Provide the (X, Y) coordinate of the cell's center where the given text is located.  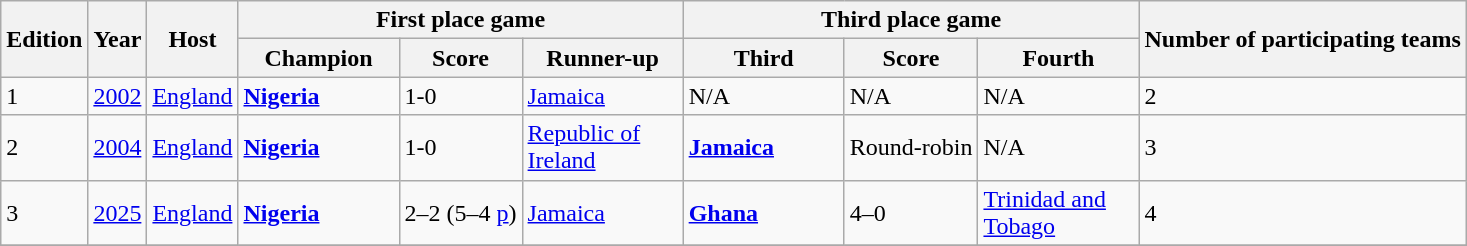
Runner-up (602, 58)
Ghana (764, 212)
Fourth (1058, 58)
First place game (460, 20)
Champion (318, 58)
2025 (118, 212)
4–0 (911, 212)
Number of participating teams (1302, 39)
Host (192, 39)
2004 (118, 148)
Republic of Ireland (602, 148)
2002 (118, 96)
1 (44, 96)
Year (118, 39)
2–2 (5–4 p) (460, 212)
4 (1302, 212)
Third (764, 58)
Round-robin (911, 148)
Trinidad and Tobago (1058, 212)
Third place game (911, 20)
Edition (44, 39)
